Extract the (x, y) coordinate from the center of the cell holding the provided text.  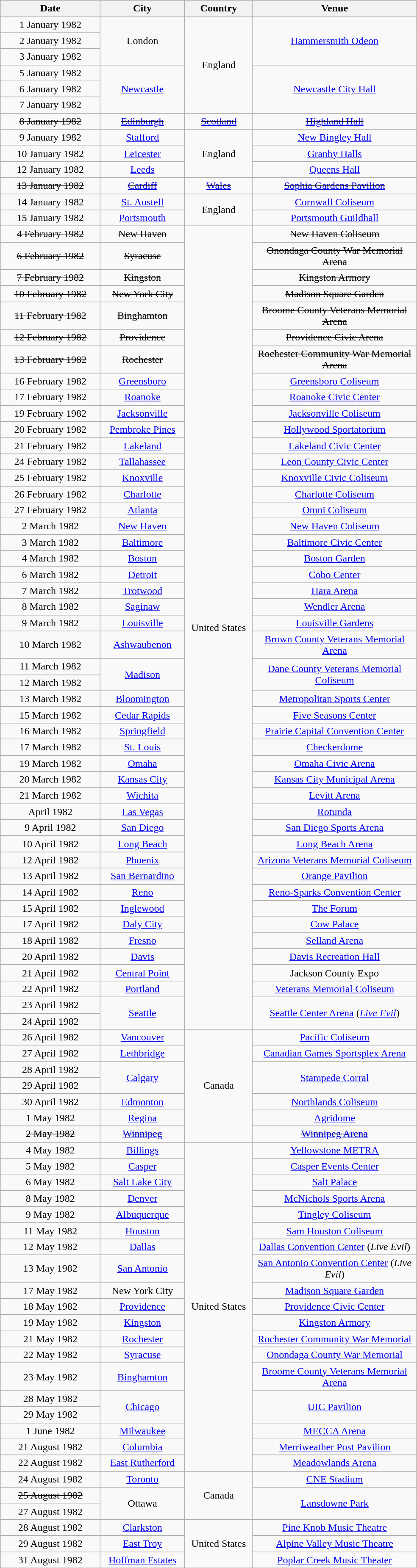
9 May 1982 (50, 1214)
18 April 1982 (50, 940)
1 June 1982 (50, 1431)
Billings (142, 1150)
23 May 1982 (50, 1377)
Reno (142, 892)
Baltimore Civic Center (334, 542)
Checkerdome (334, 747)
17 April 1982 (50, 924)
25 August 1982 (50, 1495)
Winnipeg (142, 1134)
2 March 1982 (50, 526)
Cornwall Coliseum (334, 202)
Onondaga County War Memorial (334, 1355)
27 April 1982 (50, 1054)
13 March 1982 (50, 699)
10 April 1982 (50, 844)
Ottawa (142, 1503)
Milwaukee (142, 1431)
Leeds (142, 169)
Greensboro (142, 381)
19 March 1982 (50, 763)
UIC Pavilion (334, 1407)
28 May 1982 (50, 1399)
Alpine Valley Music Theatre (334, 1543)
Salt Palace (334, 1182)
Stafford (142, 137)
Lakeland (142, 445)
13 February 1982 (50, 359)
24 August 1982 (50, 1479)
6 February 1982 (50, 256)
Omaha (142, 763)
Pacific Coliseum (334, 1037)
San Antonio (142, 1269)
East Rutherford (142, 1463)
14 April 1982 (50, 892)
Portland (142, 989)
Meadowlands Arena (334, 1463)
22 August 1982 (50, 1463)
Ashwaubenon (142, 644)
Tallahassee (142, 462)
Rotunda (334, 812)
3 March 1982 (50, 542)
31 August 1982 (50, 1560)
6 May 1982 (50, 1182)
Cobo Center (334, 575)
Lakeland Civic Center (334, 445)
Omni Coliseum (334, 510)
Stampede Corral (334, 1078)
San Diego (142, 828)
21 March 1982 (50, 796)
5 May 1982 (50, 1166)
9 January 1982 (50, 137)
22 April 1982 (50, 989)
Brown County Veterans Memorial Arena (334, 644)
Toronto (142, 1479)
Calgary (142, 1078)
Pine Knob Music Theatre (334, 1527)
20 April 1982 (50, 957)
28 August 1982 (50, 1527)
Winnipeg Arena (334, 1134)
17 May 1982 (50, 1290)
Tingley Coliseum (334, 1214)
6 January 1982 (50, 89)
Davis (142, 957)
Veterans Memorial Coliseum (334, 989)
New Bingley Hall (334, 137)
Bloomington (142, 699)
26 February 1982 (50, 494)
12 February 1982 (50, 337)
Wichita (142, 796)
Jacksonville Coliseum (334, 413)
Cow Palace (334, 924)
Portsmouth Guildhall (334, 218)
1 January 1982 (50, 25)
Omaha Civic Arena (334, 763)
Atlanta (142, 510)
13 May 1982 (50, 1269)
11 May 1982 (50, 1231)
Fresno (142, 940)
Agridome (334, 1118)
11 March 1982 (50, 666)
Rochester Community War Memorial (334, 1339)
29 August 1982 (50, 1543)
Portsmouth (142, 218)
Northlands Coliseum (334, 1102)
Las Vegas (142, 812)
5 January 1982 (50, 73)
7 January 1982 (50, 105)
26 April 1982 (50, 1037)
12 April 1982 (50, 860)
21 May 1982 (50, 1339)
The Forum (334, 908)
9 March 1982 (50, 623)
Orange Pavilion (334, 876)
Denver (142, 1198)
Louisville Gardens (334, 623)
27 August 1982 (50, 1511)
25 February 1982 (50, 478)
CNE Stadium (334, 1479)
Sophia Gardens Pavilion (334, 185)
Trotwood (142, 591)
Dallas (142, 1247)
San Bernardino (142, 876)
2 January 1982 (50, 41)
Granby Halls (334, 153)
19 May 1982 (50, 1323)
Providence Civic Arena (334, 337)
Casper (142, 1166)
Venue (334, 8)
Charlotte (142, 494)
2 May 1982 (50, 1134)
Phoenix (142, 860)
Jackson County Expo (334, 973)
Pembroke Pines (142, 429)
23 April 1982 (50, 1005)
San Antonio Convention Center (Live Evil) (334, 1269)
Casper Events Center (334, 1166)
Lethbridge (142, 1054)
Davis Recreation Hall (334, 957)
8 March 1982 (50, 607)
Boston (142, 559)
Cardiff (142, 185)
Hara Arena (334, 591)
12 May 1982 (50, 1247)
Wales (219, 185)
Leon County Civic Center (334, 462)
Kansas City Municipal Arena (334, 780)
4 March 1982 (50, 559)
21 April 1982 (50, 973)
11 February 1982 (50, 316)
Yellowstone METRA (334, 1150)
Central Point (142, 973)
April 1982 (50, 812)
Reno-Sparks Convention Center (334, 892)
3 January 1982 (50, 57)
Daly City (142, 924)
Prairie Capital Convention Center (334, 731)
Country (219, 8)
21 August 1982 (50, 1447)
London (142, 41)
St. Austell (142, 202)
Regina (142, 1118)
Arizona Veterans Memorial Coliseum (334, 860)
Salt Lake City (142, 1182)
Saginaw (142, 607)
Onondaga County War Memorial Arena (334, 256)
Sam Houston Coliseum (334, 1231)
East Troy (142, 1543)
Seattle (142, 1013)
Roanoke (142, 397)
15 January 1982 (50, 218)
Wendler Arena (334, 607)
Selland Arena (334, 940)
7 February 1982 (50, 278)
St. Louis (142, 747)
Clarkston (142, 1527)
24 February 1982 (50, 462)
Hammersmith Odeon (334, 41)
Cedar Rapids (142, 715)
4 May 1982 (50, 1150)
4 February 1982 (50, 234)
15 March 1982 (50, 715)
1 May 1982 (50, 1118)
27 February 1982 (50, 510)
Scotland (219, 121)
Columbia (142, 1447)
Date (50, 8)
28 April 1982 (50, 1070)
10 February 1982 (50, 294)
17 March 1982 (50, 747)
13 April 1982 (50, 876)
10 March 1982 (50, 644)
16 March 1982 (50, 731)
Louisville (142, 623)
Springfield (142, 731)
22 May 1982 (50, 1355)
Long Beach (142, 844)
12 January 1982 (50, 169)
Queens Hall (334, 169)
7 March 1982 (50, 591)
12 March 1982 (50, 683)
Jacksonville (142, 413)
29 May 1982 (50, 1415)
Detroit (142, 575)
Roanoke Civic Center (334, 397)
Dallas Convention Center (Live Evil) (334, 1247)
Vancouver (142, 1037)
Hoffman Estates (142, 1560)
Knoxville Civic Coliseum (334, 478)
Poplar Creek Music Theater (334, 1560)
Long Beach Arena (334, 844)
Seattle Center Arena (Live Evil) (334, 1013)
Providence Civic Center (334, 1307)
10 January 1982 (50, 153)
8 January 1982 (50, 121)
MECCA Arena (334, 1431)
18 May 1982 (50, 1307)
Rochester Community War Memorial Arena (334, 359)
Edinburgh (142, 121)
Edmonton (142, 1102)
Hollywood Sportatorium (334, 429)
30 April 1982 (50, 1102)
24 April 1982 (50, 1021)
Leicester (142, 153)
Merriweather Post Pavilion (334, 1447)
Charlotte Coliseum (334, 494)
13 January 1982 (50, 185)
Albuquerque (142, 1214)
Knoxville (142, 478)
Baltimore (142, 542)
20 February 1982 (50, 429)
Kansas City (142, 780)
Metropolitan Sports Center (334, 699)
9 April 1982 (50, 828)
14 January 1982 (50, 202)
McNichols Sports Arena (334, 1198)
17 February 1982 (50, 397)
8 May 1982 (50, 1198)
Newcastle (142, 89)
Canadian Games Sportsplex Arena (334, 1054)
Inglewood (142, 908)
Chicago (142, 1407)
20 March 1982 (50, 780)
Five Seasons Center (334, 715)
Lansdowne Park (334, 1503)
Newcastle City Hall (334, 89)
Highland Hall (334, 121)
6 March 1982 (50, 575)
Houston (142, 1231)
Levitt Arena (334, 796)
Dane County Veterans Memorial Coliseum (334, 675)
City (142, 8)
29 April 1982 (50, 1086)
Boston Garden (334, 559)
Greensboro Coliseum (334, 381)
San Diego Sports Arena (334, 828)
21 February 1982 (50, 445)
19 February 1982 (50, 413)
15 April 1982 (50, 908)
Madison (142, 675)
16 February 1982 (50, 381)
